Pinpoint the cell where the given text exists, returning its [x, y] midpoint coordinate. 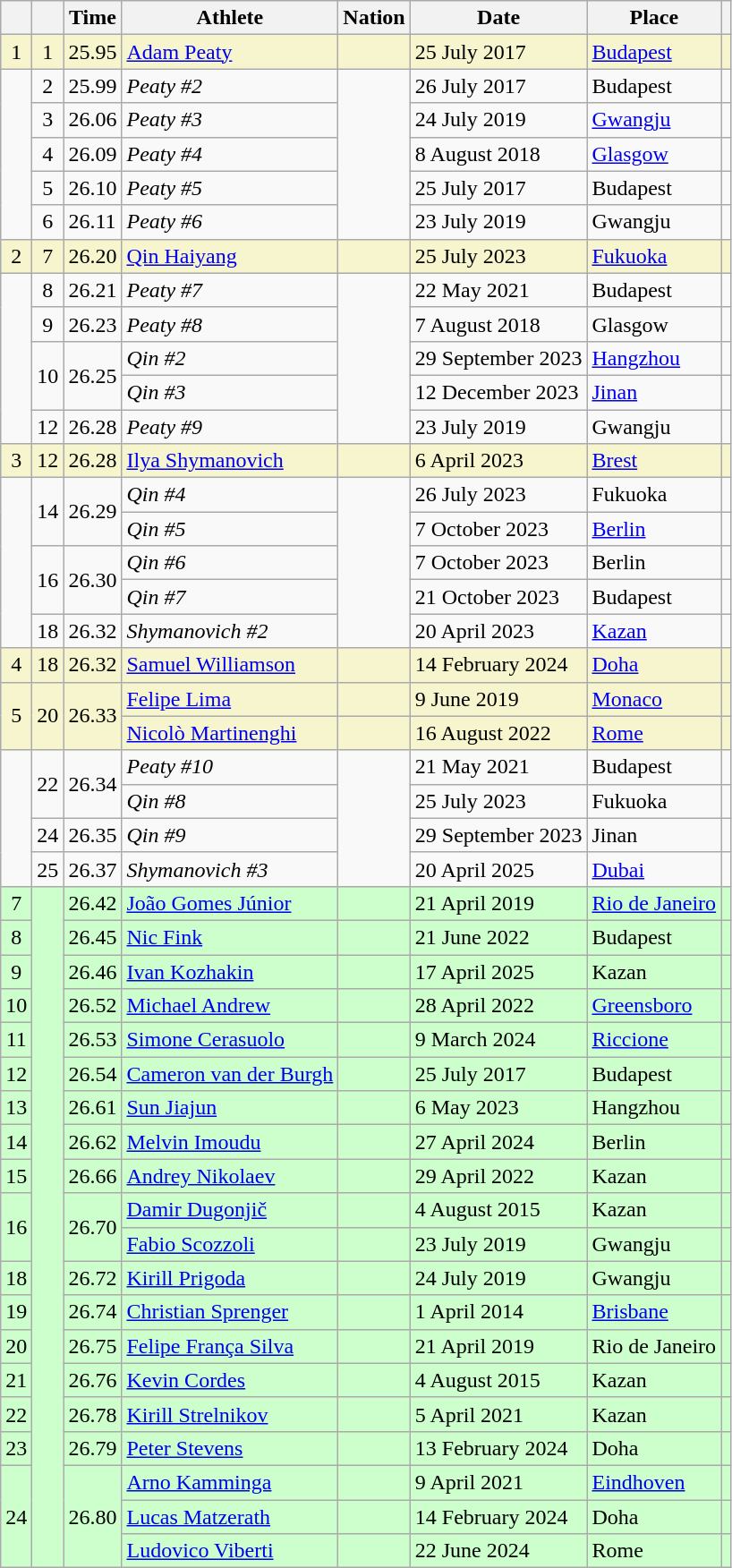
26.46 [93, 971]
6 April 2023 [498, 461]
11 [16, 1040]
26.76 [93, 1380]
Brest [654, 461]
Greensboro [654, 1006]
26.78 [93, 1414]
Qin #9 [230, 835]
26.06 [93, 120]
Lucas Matzerath [230, 1517]
26.80 [93, 1516]
Sun Jiajun [230, 1108]
Felipe Lima [230, 699]
9 March 2024 [498, 1040]
20 April 2025 [498, 869]
26.45 [93, 937]
Time [93, 18]
Peaty #4 [230, 154]
26.42 [93, 903]
26.53 [93, 1040]
7 August 2018 [498, 324]
26.75 [93, 1346]
Kirill Prigoda [230, 1278]
Date [498, 18]
Peaty #7 [230, 290]
16 August 2022 [498, 733]
Michael Andrew [230, 1006]
26 July 2017 [498, 86]
22 June 2024 [498, 1551]
26.30 [93, 580]
26 July 2023 [498, 495]
26.10 [93, 188]
8 August 2018 [498, 154]
Adam Peaty [230, 52]
Nicolò Martinenghi [230, 733]
Fabio Scozzoli [230, 1244]
Arno Kamminga [230, 1482]
Peaty #9 [230, 427]
Shymanovich #2 [230, 631]
6 [48, 222]
26.72 [93, 1278]
26.23 [93, 324]
26.54 [93, 1074]
Ivan Kozhakin [230, 971]
Felipe França Silva [230, 1346]
22 May 2021 [498, 290]
26.11 [93, 222]
Qin #6 [230, 563]
17 April 2025 [498, 971]
29 April 2022 [498, 1176]
Place [654, 18]
Qin #2 [230, 358]
Peaty #10 [230, 767]
Qin #7 [230, 597]
25.99 [93, 86]
Monaco [654, 699]
21 [16, 1380]
26.20 [93, 256]
21 June 2022 [498, 937]
26.21 [93, 290]
Qin #8 [230, 801]
Ilya Shymanovich [230, 461]
26.29 [93, 512]
27 April 2024 [498, 1142]
9 June 2019 [498, 699]
26.35 [93, 835]
Simone Cerasuolo [230, 1040]
Qin Haiyang [230, 256]
Peaty #3 [230, 120]
Riccione [654, 1040]
Ludovico Viberti [230, 1551]
6 May 2023 [498, 1108]
Kirill Strelnikov [230, 1414]
26.09 [93, 154]
Qin #5 [230, 529]
Samuel Williamson [230, 665]
5 April 2021 [498, 1414]
Brisbane [654, 1312]
25.95 [93, 52]
26.34 [93, 784]
25 [48, 869]
João Gomes Júnior [230, 903]
13 [16, 1108]
Kevin Cordes [230, 1380]
26.62 [93, 1142]
Qin #3 [230, 392]
Athlete [230, 18]
26.37 [93, 869]
Nation [374, 18]
26.66 [93, 1176]
21 October 2023 [498, 597]
26.52 [93, 1006]
20 April 2023 [498, 631]
Peaty #2 [230, 86]
26.25 [93, 375]
Peaty #8 [230, 324]
19 [16, 1312]
Andrey Nikolaev [230, 1176]
1 April 2014 [498, 1312]
12 December 2023 [498, 392]
15 [16, 1176]
Qin #4 [230, 495]
Nic Fink [230, 937]
Shymanovich #3 [230, 869]
13 February 2024 [498, 1448]
21 May 2021 [498, 767]
Peaty #6 [230, 222]
26.61 [93, 1108]
26.70 [93, 1227]
26.79 [93, 1448]
28 April 2022 [498, 1006]
Eindhoven [654, 1482]
26.33 [93, 716]
26.74 [93, 1312]
Damir Dugonjič [230, 1210]
Peaty #5 [230, 188]
23 [16, 1448]
Cameron van der Burgh [230, 1074]
Peter Stevens [230, 1448]
Dubai [654, 869]
Christian Sprenger [230, 1312]
Melvin Imoudu [230, 1142]
9 April 2021 [498, 1482]
